Search for the cell housing the specified text and yield its (x, y) center coordinate. 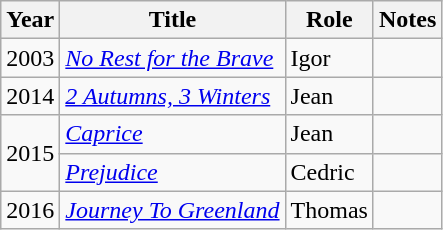
2003 (30, 58)
Title (172, 20)
No Rest for the Brave (172, 58)
Igor (329, 58)
Year (30, 20)
Journey To Greenland (172, 210)
Prejudice (172, 172)
Cedric (329, 172)
Notes (407, 20)
2014 (30, 96)
Role (329, 20)
Thomas (329, 210)
Caprice (172, 134)
2 Autumns, 3 Winters (172, 96)
2015 (30, 153)
2016 (30, 210)
